From the cell containing the given text, extract its center point as (x, y) coordinate. 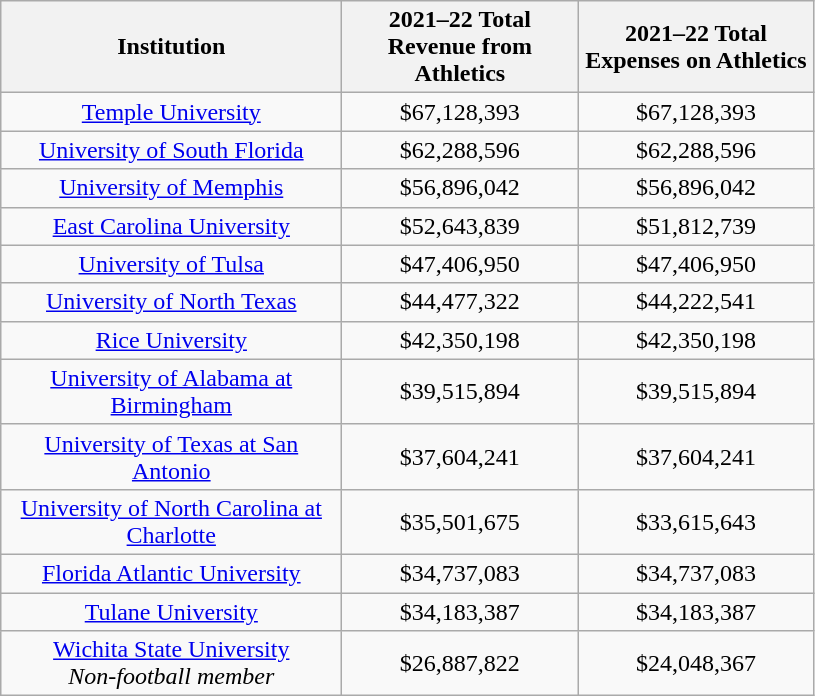
$52,643,839 (460, 226)
University of North Carolina at Charlotte (172, 522)
Institution (172, 47)
$26,887,822 (460, 664)
University of Texas at San Antonio (172, 456)
$24,048,367 (696, 664)
Rice University (172, 340)
$35,501,675 (460, 522)
University of Memphis (172, 188)
Temple University (172, 112)
University of North Texas (172, 302)
$44,222,541 (696, 302)
Florida Atlantic University (172, 573)
Tulane University (172, 611)
$51,812,739 (696, 226)
$33,615,643 (696, 522)
2021–22 Total Expenses on Athletics (696, 47)
University of South Florida (172, 150)
$44,477,322 (460, 302)
2021–22 Total Revenue from Athletics (460, 47)
Wichita State UniversityNon-football member (172, 664)
University of Tulsa (172, 264)
University of Alabama at Birmingham (172, 392)
East Carolina University (172, 226)
